For the text-containing cell, return its midpoint in [X, Y] coordinate format. 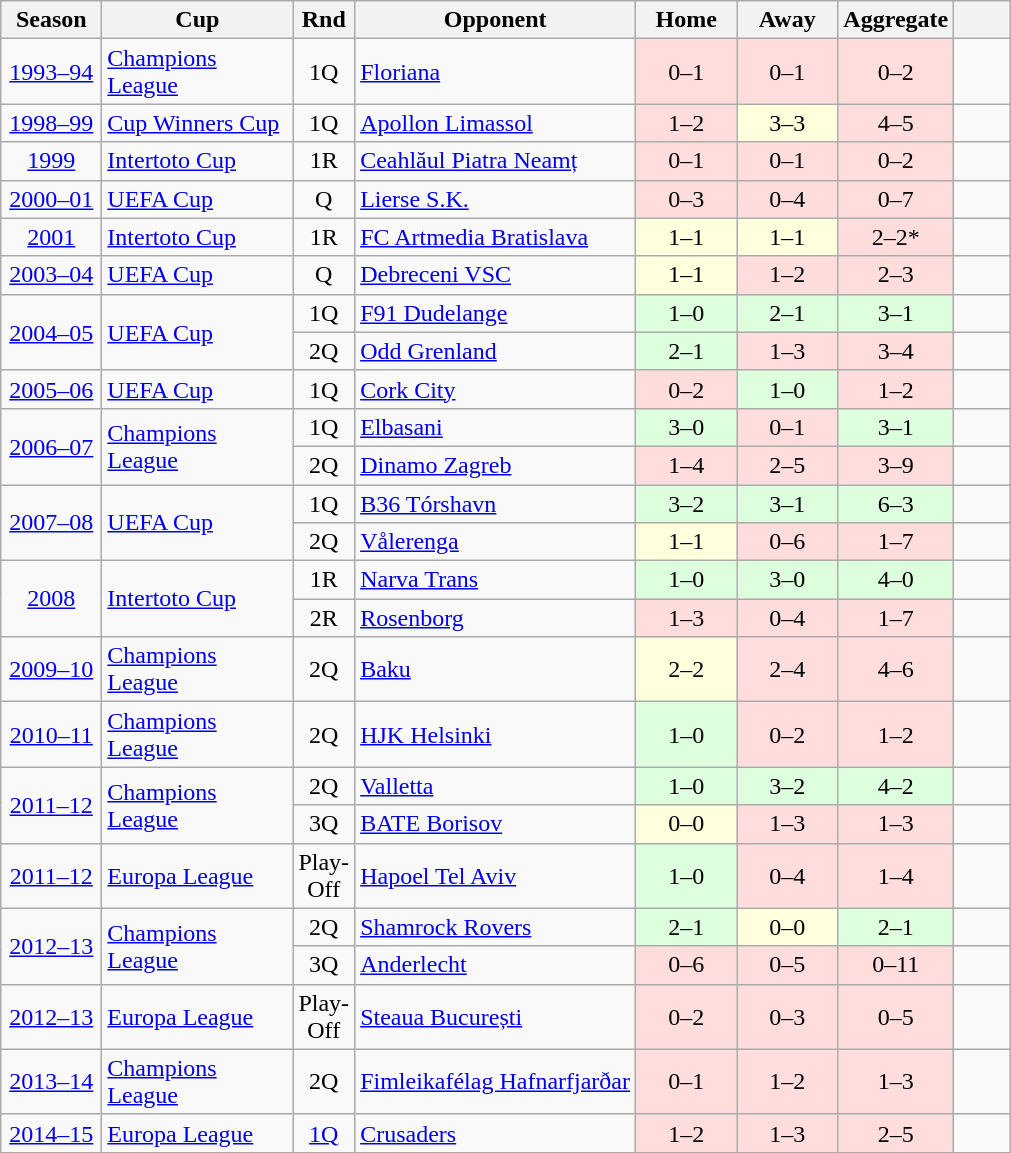
2–3 [896, 275]
3–4 [896, 351]
Debreceni VSC [496, 275]
3–3 [788, 123]
Odd Grenland [496, 351]
F91 Dudelange [496, 313]
1999 [52, 161]
4–5 [896, 123]
Elbasani [496, 427]
Away [788, 20]
4–6 [896, 670]
HJK Helsinki [496, 734]
Hapoel Tel Aviv [496, 876]
Floriana [496, 72]
Anderlecht [496, 965]
2–4 [788, 670]
Cup [198, 20]
6–3 [896, 503]
2013–14 [52, 1082]
Ceahlăul Piatra Neamț [496, 161]
2010–11 [52, 734]
3–9 [896, 465]
Shamrock Rovers [496, 927]
2001 [52, 237]
2005–06 [52, 389]
Rosenborg [496, 618]
Home [686, 20]
Season [52, 20]
2–2* [896, 237]
Lierse S.K. [496, 199]
Rnd [324, 20]
BATE Borisov [496, 824]
Cork City [496, 389]
0–7 [896, 199]
0–11 [896, 965]
Fimleikafélag Hafnarfjarðar [496, 1082]
1993–94 [52, 72]
Narva Trans [496, 580]
2006–07 [52, 446]
Dinamo Zagreb [496, 465]
2009–10 [52, 670]
FC Artmedia Bratislava [496, 237]
2–2 [686, 670]
4–2 [896, 786]
B36 Tórshavn [496, 503]
2000–01 [52, 199]
4–0 [896, 580]
2003–04 [52, 275]
Cup Winners Cup [198, 123]
2014–15 [52, 1133]
Aggregate [896, 20]
Crusaders [496, 1133]
Steaua București [496, 1016]
Apollon Limassol [496, 123]
2007–08 [52, 522]
1998–99 [52, 123]
2008 [52, 599]
2004–05 [52, 332]
Valletta [496, 786]
Vålerenga [496, 542]
2R [324, 618]
Baku [496, 670]
Opponent [496, 20]
